Output the [X, Y] coordinate of the center of the cell containing the given text.  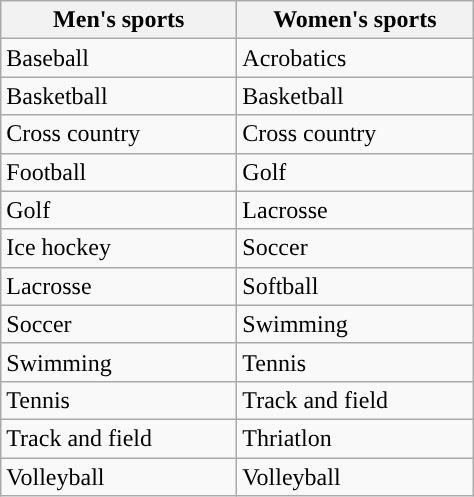
Acrobatics [355, 58]
Baseball [119, 58]
Ice hockey [119, 248]
Softball [355, 286]
Men's sports [119, 20]
Thriatlon [355, 438]
Football [119, 172]
Women's sports [355, 20]
